Extract the [x, y] coordinate from the center of the cell holding the provided text.  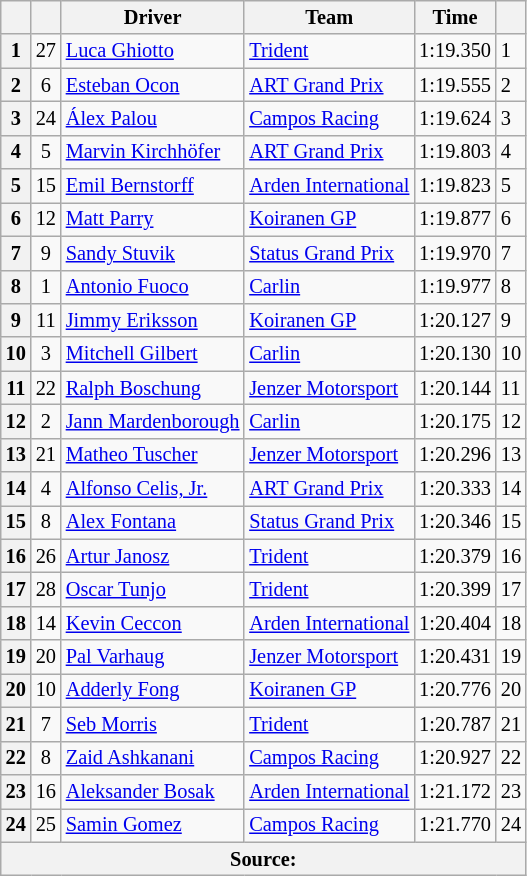
1:20.346 [455, 522]
1:19.977 [455, 287]
1:19.970 [455, 253]
1:20.927 [455, 758]
27 [46, 51]
1:20.787 [455, 724]
Sandy Stuvik [153, 253]
1:19.624 [455, 118]
1:19.350 [455, 51]
Oscar Tunjo [153, 589]
Zaid Ashkanani [153, 758]
1:20.333 [455, 489]
1:20.127 [455, 320]
Time [455, 17]
1:21.770 [455, 825]
1:20.175 [455, 421]
Jimmy Eriksson [153, 320]
1:19.823 [455, 186]
1:19.555 [455, 85]
Luca Ghiotto [153, 51]
Esteban Ocon [153, 85]
Kevin Ceccon [153, 623]
Samin Gomez [153, 825]
Aleksander Bosak [153, 791]
Mitchell Gilbert [153, 354]
Artur Janosz [153, 556]
Marvin Kirchhöfer [153, 152]
Pal Varhaug [153, 657]
1:19.803 [455, 152]
1:20.296 [455, 455]
Matheo Tuscher [153, 455]
1:21.172 [455, 791]
Driver [153, 17]
1:20.399 [455, 589]
1:20.130 [455, 354]
Matt Parry [153, 219]
1:20.404 [455, 623]
28 [46, 589]
25 [46, 825]
Team [329, 17]
1:20.776 [455, 690]
1:20.379 [455, 556]
Alex Fontana [153, 522]
Ralph Boschung [153, 388]
Alfonso Celis, Jr. [153, 489]
Jann Mardenborough [153, 421]
Antonio Fuoco [153, 287]
1:19.877 [455, 219]
Seb Morris [153, 724]
Source: [264, 859]
1:20.144 [455, 388]
Álex Palou [153, 118]
26 [46, 556]
Adderly Fong [153, 690]
Emil Bernstorff [153, 186]
1:20.431 [455, 657]
